Pinpoint the cell where the given text exists, returning its [X, Y] midpoint coordinate. 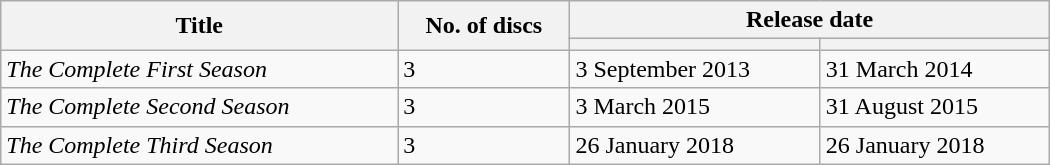
3 March 2015 [695, 107]
No. of discs [484, 26]
Release date [810, 20]
3 September 2013 [695, 69]
The Complete Second Season [200, 107]
The Complete First Season [200, 69]
31 March 2014 [934, 69]
31 August 2015 [934, 107]
Title [200, 26]
The Complete Third Season [200, 145]
